Pinpoint the cell where the given text exists, returning its (x, y) midpoint coordinate. 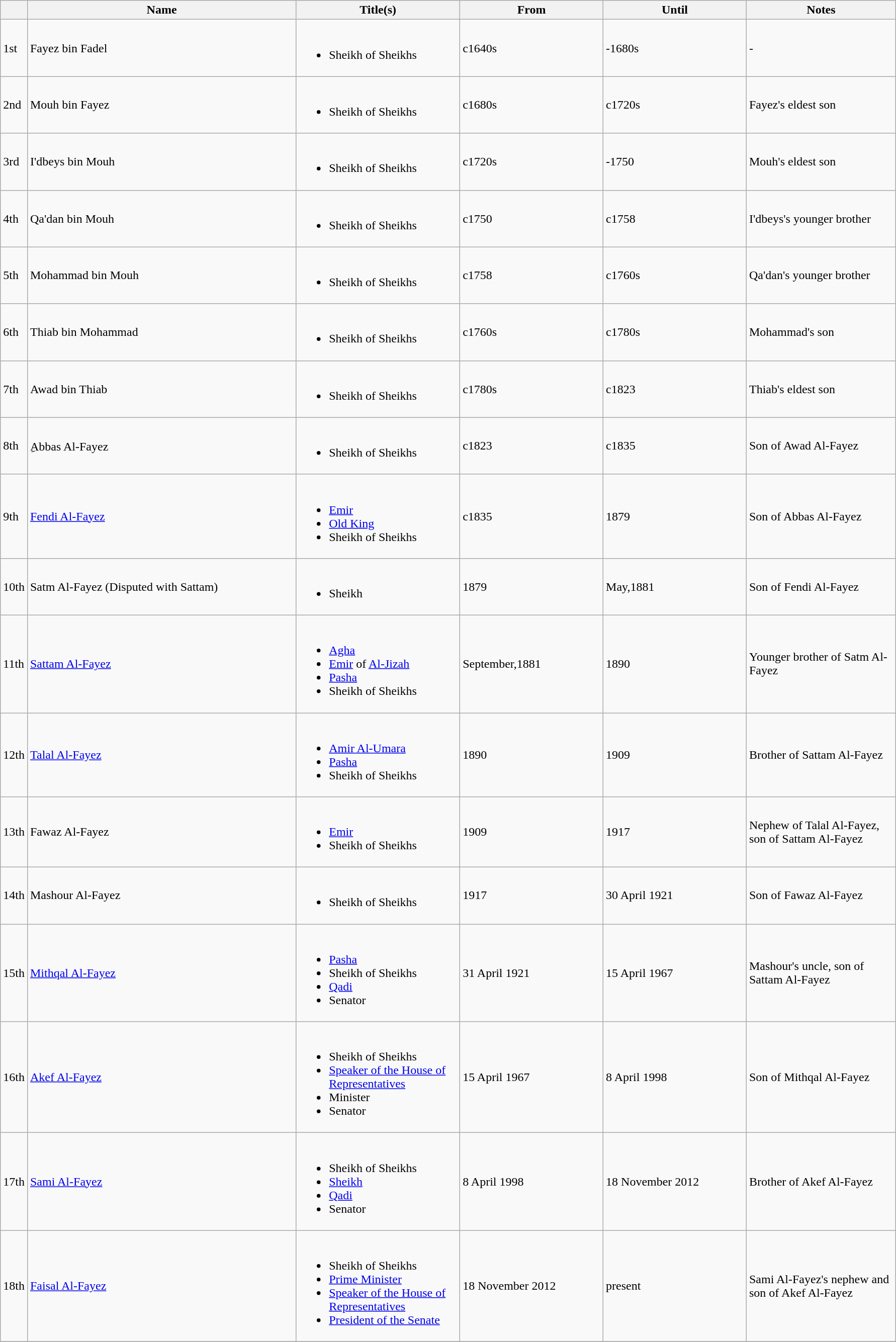
Mithqal Al-Fayez (161, 973)
4th (14, 218)
Sheikh of SheikhsPrime MinisterSpeaker of the House of RepresentativesPresident of the Senate (378, 1286)
Mouh's eldest son (821, 162)
6th (14, 332)
Name (161, 10)
13th (14, 832)
11th (14, 664)
Sheikh of SheikhsSpeaker of the House of RepresentativesMinisterSenator (378, 1077)
16th (14, 1077)
I'dbeys's younger brother (821, 218)
Son of Abbas Al-Fayez (821, 516)
I'dbeys bin Mouh (161, 162)
Son of Mithqal Al-Fayez (821, 1077)
- (821, 48)
c1680s (532, 105)
Talal Al-Fayez (161, 755)
Fayez bin Fadel (161, 48)
17th (14, 1182)
Mashour's uncle, son of Sattam Al-Fayez (821, 973)
Son of Awad Al-Fayez (821, 445)
Mouh bin Fayez (161, 105)
8th (14, 445)
Mohammad's son (821, 332)
18th (14, 1286)
3rd (14, 162)
EmirOld KingSheikh of Sheikhs (378, 516)
c1640s (532, 48)
2nd (14, 105)
-1680s (675, 48)
Thiab bin Mohammad (161, 332)
Title(s) (378, 10)
31 April 1921 (532, 973)
7th (14, 389)
Younger brother of Satm Al-Fayez (821, 664)
Amir Al-UmaraPashaSheikh of Sheikhs (378, 755)
Notes (821, 10)
September,1881 (532, 664)
14th (14, 896)
EmirSheikh of Sheikhs (378, 832)
Awad bin Thiab (161, 389)
Brother of Akef Al-Fayez (821, 1182)
May,1881 (675, 586)
Son of Fawaz Al-Fayez (821, 896)
15th (14, 973)
PashaSheikh of SheikhsQadiSenator (378, 973)
Sattam Al-Fayez (161, 664)
Sami Al-Fayez (161, 1182)
Satm Al-Fayez (Disputed with Sattam) (161, 586)
Son of Fendi Al-Fayez (821, 586)
Sheikh (378, 586)
Faisal Al-Fayez (161, 1286)
Nephew of Talal Al-Fayez, son of Sattam Al-Fayez (821, 832)
Akef Al-Fayez (161, 1077)
-1750 (675, 162)
AghaEmir of Al-JizahPashaSheikh of Sheikhs (378, 664)
1st (14, 48)
present (675, 1286)
Qa'dan bin Mouh (161, 218)
Fendi Al-Fayez (161, 516)
9th (14, 516)
Thiab's eldest son (821, 389)
Mohammad bin Mouh (161, 276)
30 April 1921 (675, 896)
Sami Al-Fayez's nephew and son of Akef Al-Fayez (821, 1286)
Fawaz Al-Fayez (161, 832)
5th (14, 276)
12th (14, 755)
ِAbbas Al-Fayez (161, 445)
c1750 (532, 218)
Fayez's eldest son (821, 105)
10th (14, 586)
Qa'dan's younger brother (821, 276)
Brother of Sattam Al-Fayez (821, 755)
From (532, 10)
Sheikh of SheikhsSheikhQadiSenator (378, 1182)
Mashour Al-Fayez (161, 896)
Until (675, 10)
